Return [X, Y] of the center of cell containing provided text 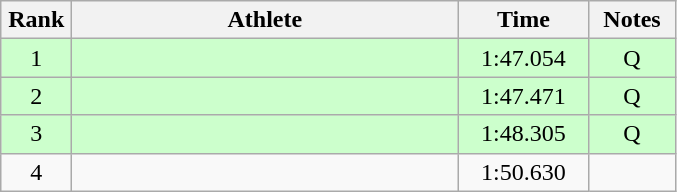
1:50.630 [524, 172]
Athlete [265, 20]
4 [36, 172]
Notes [632, 20]
1:47.054 [524, 58]
1:48.305 [524, 134]
Rank [36, 20]
2 [36, 96]
3 [36, 134]
Time [524, 20]
1 [36, 58]
1:47.471 [524, 96]
